For the text-containing cell, return its midpoint in [x, y] coordinate format. 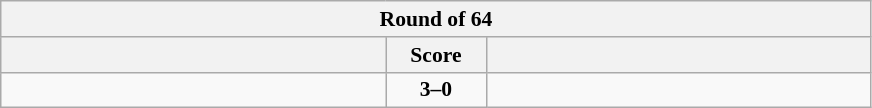
Round of 64 [436, 19]
Score [436, 55]
3–0 [436, 90]
